Determine the (X, Y) coordinate at the center of the cell enclosing the given text.  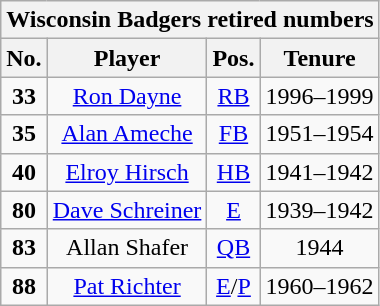
FB (234, 134)
QB (234, 248)
1960–1962 (320, 286)
1951–1954 (320, 134)
80 (24, 210)
40 (24, 172)
35 (24, 134)
Alan Ameche (127, 134)
Elroy Hirsch (127, 172)
Tenure (320, 58)
Wisconsin Badgers retired numbers (190, 20)
83 (24, 248)
1941–1942 (320, 172)
33 (24, 96)
1939–1942 (320, 210)
RB (234, 96)
Player (127, 58)
Pos. (234, 58)
E (234, 210)
Ron Dayne (127, 96)
1944 (320, 248)
HB (234, 172)
88 (24, 286)
1996–1999 (320, 96)
No. (24, 58)
E/P (234, 286)
Dave Schreiner (127, 210)
Allan Shafer (127, 248)
Pat Richter (127, 286)
